For the text-containing cell, return its midpoint in [X, Y] coordinate format. 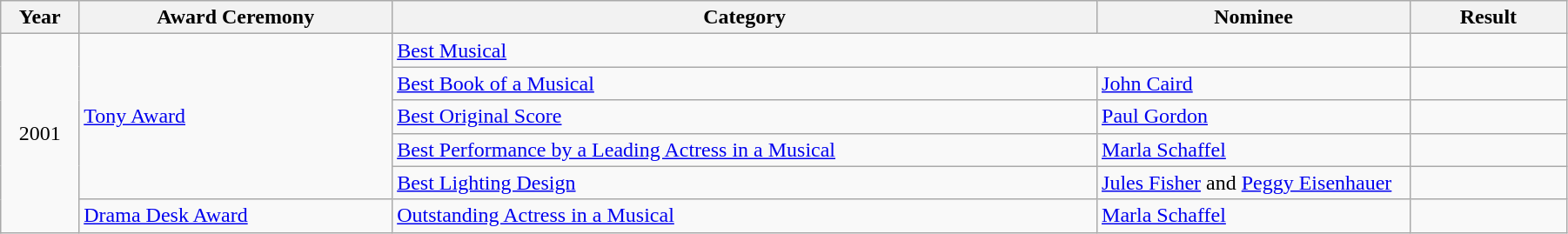
Jules Fisher and Peggy Eisenhauer [1254, 183]
Best Performance by a Leading Actress in a Musical [745, 150]
Best Lighting Design [745, 183]
Year [40, 17]
Outstanding Actress in a Musical [745, 216]
Nominee [1254, 17]
Result [1488, 17]
Best Musical [901, 50]
John Caird [1254, 84]
2001 [40, 133]
Category [745, 17]
Drama Desk Award [236, 216]
Tony Award [236, 117]
Award Ceremony [236, 17]
Paul Gordon [1254, 117]
Best Original Score [745, 117]
Best Book of a Musical [745, 84]
